Locate the cell with the specified text and output its [x, y] center coordinate. 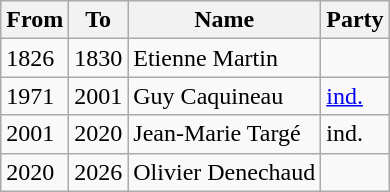
Guy Caquineau [224, 96]
1826 [35, 58]
Name [224, 20]
1830 [98, 58]
Etienne Martin [224, 58]
1971 [35, 96]
From [35, 20]
Party [355, 20]
Olivier Denechaud [224, 172]
Jean-Marie Targé [224, 134]
To [98, 20]
2026 [98, 172]
